Capture the cell that displays the provided text and extract its (x, y) central coordinate. 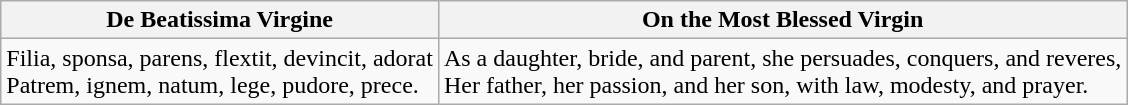
De Beatissima Virgine (220, 20)
As a daughter, bride, and parent, she persuades, conquers, and reveres,Her father, her passion, and her son, with law, modesty, and prayer. (782, 72)
On the Most Blessed Virgin (782, 20)
Filia, sponsa, parens, flextit, devincit, adoratPatrem, ignem, natum, lege, pudore, prece. (220, 72)
